Detect which cell encompasses the target text, then output its [x, y] center coordinate. 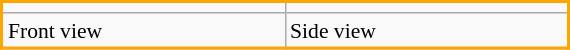
Side view [426, 31]
Front view [144, 31]
